Locate the cell with the specified text and output its [x, y] center coordinate. 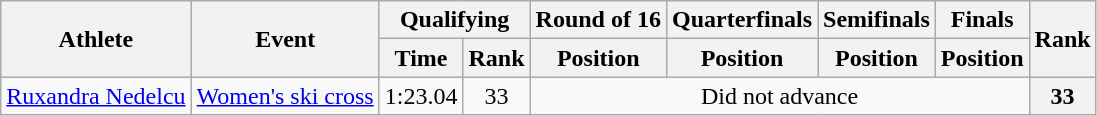
Athlete [96, 39]
Round of 16 [598, 20]
Women's ski cross [285, 96]
Did not advance [780, 96]
Time [421, 58]
Event [285, 39]
Ruxandra Nedelcu [96, 96]
Qualifying [454, 20]
1:23.04 [421, 96]
Semifinals [877, 20]
Quarterfinals [742, 20]
Finals [982, 20]
